Identify which cell holds the provided text, then report its (x, y) central coordinate. 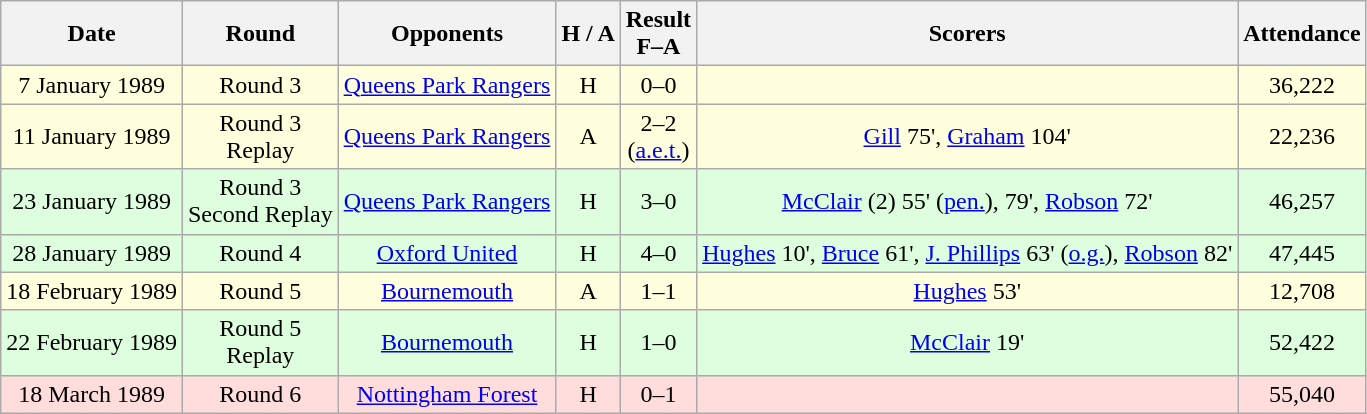
2–2(a.e.t.) (658, 136)
Round (260, 34)
3–0 (658, 202)
McClair 19' (968, 342)
11 January 1989 (92, 136)
55,040 (1302, 394)
McClair (2) 55' (pen.), 79', Robson 72' (968, 202)
22 February 1989 (92, 342)
52,422 (1302, 342)
Attendance (1302, 34)
18 March 1989 (92, 394)
47,445 (1302, 253)
Round 6 (260, 394)
H / A (588, 34)
36,222 (1302, 85)
Scorers (968, 34)
0–1 (658, 394)
22,236 (1302, 136)
1–1 (658, 291)
46,257 (1302, 202)
7 January 1989 (92, 85)
Round 3Second Replay (260, 202)
Round 5 (260, 291)
1–0 (658, 342)
Round 3 (260, 85)
Hughes 53' (968, 291)
Opponents (447, 34)
ResultF–A (658, 34)
Date (92, 34)
Gill 75', Graham 104' (968, 136)
23 January 1989 (92, 202)
12,708 (1302, 291)
18 February 1989 (92, 291)
Oxford United (447, 253)
0–0 (658, 85)
Nottingham Forest (447, 394)
Hughes 10', Bruce 61', J. Phillips 63' (o.g.), Robson 82' (968, 253)
Round 5Replay (260, 342)
Round 3Replay (260, 136)
28 January 1989 (92, 253)
4–0 (658, 253)
Round 4 (260, 253)
